For the text-containing cell, return its midpoint in (X, Y) coordinate format. 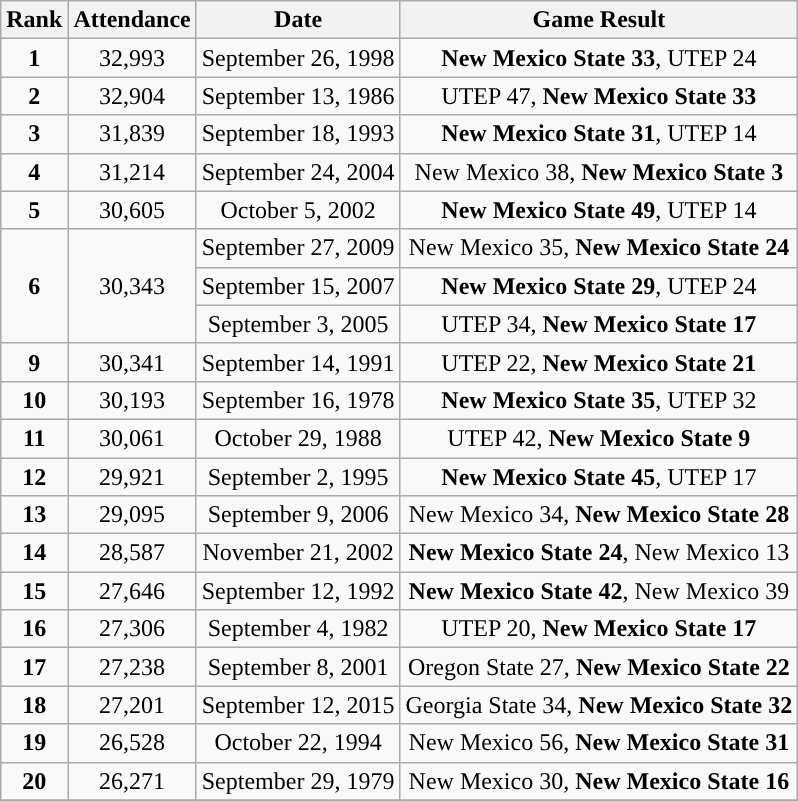
29,095 (132, 515)
27,238 (132, 667)
UTEP 34, New Mexico State 17 (599, 324)
26,271 (132, 781)
Attendance (132, 20)
September 24, 2004 (298, 172)
27,646 (132, 591)
Georgia State 34, New Mexico State 32 (599, 705)
September 14, 1991 (298, 362)
12 (34, 477)
September 12, 1992 (298, 591)
October 22, 1994 (298, 743)
30,341 (132, 362)
UTEP 22, New Mexico State 21 (599, 362)
2 (34, 96)
September 8, 2001 (298, 667)
28,587 (132, 553)
30,605 (132, 210)
19 (34, 743)
New Mexico State 35, UTEP 32 (599, 400)
New Mexico State 49, UTEP 14 (599, 210)
30,061 (132, 438)
September 2, 1995 (298, 477)
20 (34, 781)
September 26, 1998 (298, 58)
UTEP 20, New Mexico State 17 (599, 629)
September 29, 1979 (298, 781)
September 9, 2006 (298, 515)
6 (34, 286)
New Mexico State 42, New Mexico 39 (599, 591)
18 (34, 705)
16 (34, 629)
New Mexico State 24, New Mexico 13 (599, 553)
9 (34, 362)
32,904 (132, 96)
September 4, 1982 (298, 629)
5 (34, 210)
September 27, 2009 (298, 248)
Rank (34, 20)
10 (34, 400)
New Mexico 34, New Mexico State 28 (599, 515)
September 15, 2007 (298, 286)
Oregon State 27, New Mexico State 22 (599, 667)
New Mexico State 31, UTEP 14 (599, 134)
September 12, 2015 (298, 705)
Game Result (599, 20)
29,921 (132, 477)
New Mexico 30, New Mexico State 16 (599, 781)
30,193 (132, 400)
15 (34, 591)
New Mexico 35, New Mexico State 24 (599, 248)
UTEP 47, New Mexico State 33 (599, 96)
September 18, 1993 (298, 134)
11 (34, 438)
1 (34, 58)
September 16, 1978 (298, 400)
September 13, 1986 (298, 96)
Date (298, 20)
New Mexico State 33, UTEP 24 (599, 58)
17 (34, 667)
New Mexico 38, New Mexico State 3 (599, 172)
14 (34, 553)
September 3, 2005 (298, 324)
November 21, 2002 (298, 553)
UTEP 42, New Mexico State 9 (599, 438)
31,839 (132, 134)
30,343 (132, 286)
13 (34, 515)
31,214 (132, 172)
October 5, 2002 (298, 210)
26,528 (132, 743)
27,201 (132, 705)
New Mexico 56, New Mexico State 31 (599, 743)
27,306 (132, 629)
32,993 (132, 58)
New Mexico State 45, UTEP 17 (599, 477)
October 29, 1988 (298, 438)
4 (34, 172)
3 (34, 134)
New Mexico State 29, UTEP 24 (599, 286)
